Scan for the cell matching the given text and deliver its [x, y] coordinate at center. 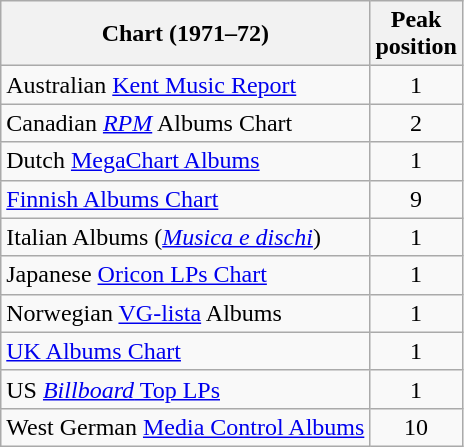
Dutch MegaChart Albums [186, 161]
UK Albums Chart [186, 351]
Canadian RPM Albums Chart [186, 123]
Australian Kent Music Report [186, 85]
9 [416, 199]
Italian Albums (Musica e dischi) [186, 237]
Finnish Albums Chart [186, 199]
10 [416, 427]
West German Media Control Albums [186, 427]
2 [416, 123]
US Billboard Top LPs [186, 389]
Peakposition [416, 34]
Japanese Oricon LPs Chart [186, 275]
Chart (1971–72) [186, 34]
Norwegian VG-lista Albums [186, 313]
